Capture the cell that displays the provided text and extract its (X, Y) central coordinate. 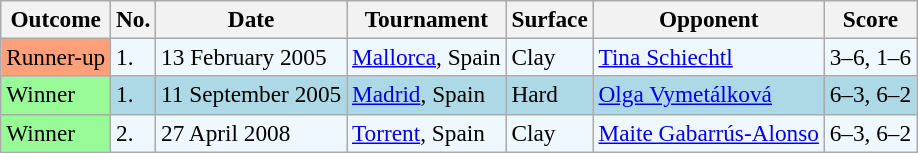
3–6, 1–6 (870, 57)
Date (252, 19)
27 April 2008 (252, 133)
Maite Gabarrús-Alonso (708, 133)
2. (134, 133)
No. (134, 19)
Score (870, 19)
Olga Vymetálková (708, 95)
Outcome (56, 19)
Surface (550, 19)
Mallorca, Spain (426, 57)
Tournament (426, 19)
13 February 2005 (252, 57)
Opponent (708, 19)
Runner-up (56, 57)
Madrid, Spain (426, 95)
Tina Schiechtl (708, 57)
Torrent, Spain (426, 133)
Hard (550, 95)
11 September 2005 (252, 95)
